Pinpoint the cell where the given text exists, returning its [x, y] midpoint coordinate. 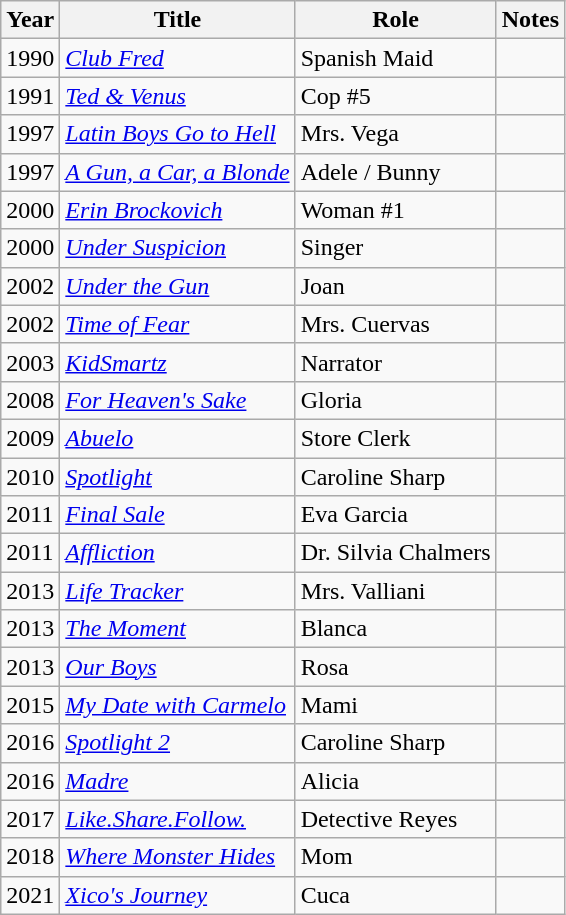
Under Suspicion [178, 248]
2003 [30, 362]
2015 [30, 705]
Dr. Silvia Chalmers [396, 553]
Eva Garcia [396, 515]
Singer [396, 248]
Abuelo [178, 438]
2017 [30, 819]
Where Monster Hides [178, 857]
1990 [30, 58]
Life Tracker [178, 591]
Role [396, 20]
Mrs. Cuervas [396, 324]
Club Fred [178, 58]
Spotlight [178, 477]
Detective Reyes [396, 819]
Affliction [178, 553]
Final Sale [178, 515]
Mrs. Vega [396, 134]
2008 [30, 400]
For Heaven's Sake [178, 400]
Mami [396, 705]
A Gun, a Car, a Blonde [178, 172]
1991 [30, 96]
Title [178, 20]
Spanish Maid [396, 58]
KidSmartz [178, 362]
Time of Fear [178, 324]
Under the Gun [178, 286]
2021 [30, 895]
Ted & Venus [178, 96]
Xico's Journey [178, 895]
Cop #5 [396, 96]
Madre [178, 781]
Latin Boys Go to Hell [178, 134]
Erin Brockovich [178, 210]
Blanca [396, 629]
2018 [30, 857]
Store Clerk [396, 438]
Year [30, 20]
Rosa [396, 667]
Mrs. Valliani [396, 591]
Alicia [396, 781]
Narrator [396, 362]
Adele / Bunny [396, 172]
Woman #1 [396, 210]
Like.Share.Follow. [178, 819]
Notes [530, 20]
Joan [396, 286]
Gloria [396, 400]
My Date with Carmelo [178, 705]
2010 [30, 477]
Mom [396, 857]
Spotlight 2 [178, 743]
Cuca [396, 895]
Our Boys [178, 667]
The Moment [178, 629]
2009 [30, 438]
